Find where the given text appears and provide that cell's center as [X, Y] coordinate. 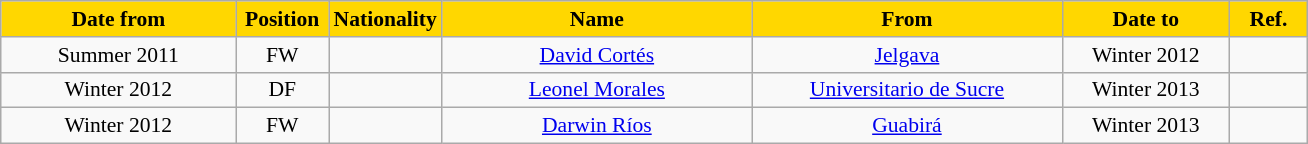
Name [597, 19]
Nationality [384, 19]
David Cortés [597, 55]
Summer 2011 [118, 55]
From [907, 19]
Position [282, 19]
DF [282, 90]
Jelgava [907, 55]
Guabirá [907, 126]
Date to [1146, 19]
Leonel Morales [597, 90]
Universitario de Sucre [907, 90]
Ref. [1269, 19]
Darwin Ríos [597, 126]
Date from [118, 19]
